Identify which cell holds the provided text, then report its [x, y] central coordinate. 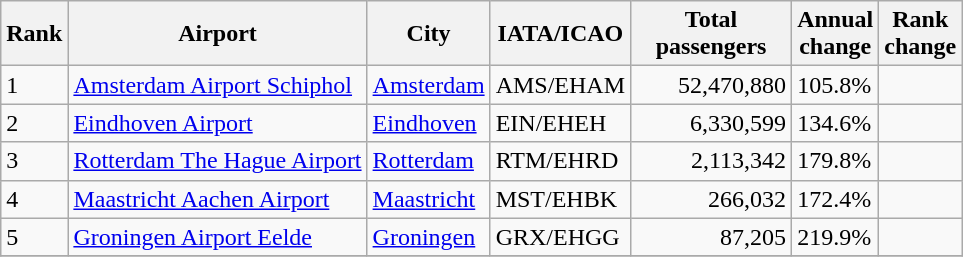
Rotterdam The Hague Airport [218, 161]
Rankchange [920, 34]
1 [34, 85]
City [428, 34]
Eindhoven Airport [218, 123]
179.8% [836, 161]
2,113,342 [712, 161]
Airport [218, 34]
4 [34, 199]
266,032 [712, 199]
Maastricht [428, 199]
Totalpassengers [712, 34]
Annualchange [836, 34]
87,205 [712, 237]
6,330,599 [712, 123]
EIN/EHEH [560, 123]
Rank [34, 34]
RTM/EHRD [560, 161]
105.8% [836, 85]
134.6% [836, 123]
Maastricht Aachen Airport [218, 199]
Amsterdam Airport Schiphol [218, 85]
IATA/ICAO [560, 34]
172.4% [836, 199]
52,470,880 [712, 85]
MST/EHBK [560, 199]
5 [34, 237]
2 [34, 123]
219.9% [836, 237]
3 [34, 161]
Amsterdam [428, 85]
AMS/EHAM [560, 85]
Rotterdam [428, 161]
Groningen Airport Eelde [218, 237]
Groningen [428, 237]
Eindhoven [428, 123]
GRX/EHGG [560, 237]
